Locate the cell with the specified text and output its [x, y] center coordinate. 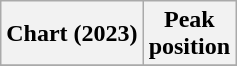
Peakposition [189, 34]
Chart (2023) [72, 34]
